Find where the given text appears and provide that cell's center as [x, y] coordinate. 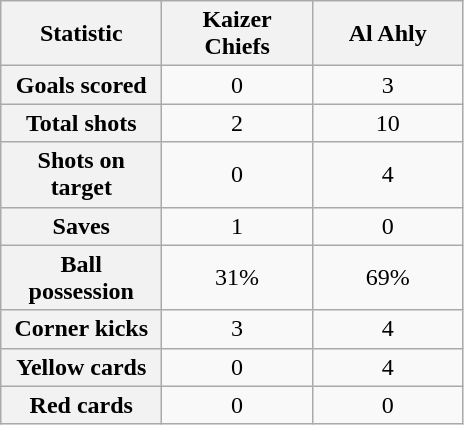
1 [238, 226]
Saves [82, 226]
Corner kicks [82, 329]
31% [238, 278]
69% [388, 278]
Yellow cards [82, 367]
Total shots [82, 123]
Goals scored [82, 85]
2 [238, 123]
Al Ahly [388, 34]
Statistic [82, 34]
Shots on target [82, 174]
10 [388, 123]
Kaizer Chiefs [238, 34]
Ball possession [82, 278]
Red cards [82, 405]
